Detect which cell encompasses the target text, then output its [X, Y] center coordinate. 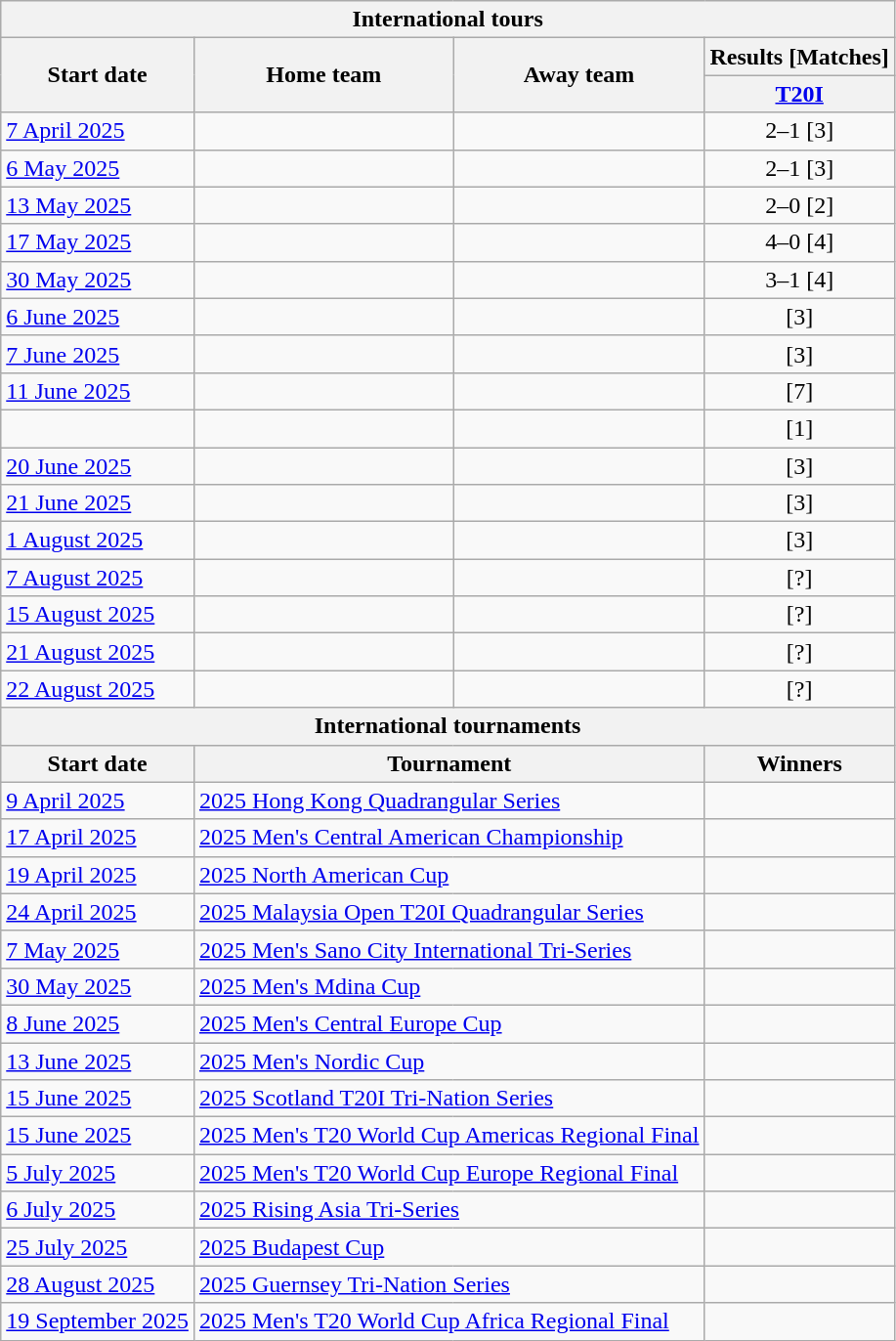
2025 Men's T20 World Cup Africa Regional Final [449, 1321]
21 August 2025 [98, 652]
15 August 2025 [98, 615]
7 May 2025 [98, 949]
7 April 2025 [98, 131]
4–0 [4] [799, 242]
6 July 2025 [98, 1210]
[1] [799, 428]
2025 Men's Sano City International Tri-Series [449, 949]
2025 Malaysia Open T20I Quadrangular Series [449, 912]
19 April 2025 [98, 875]
28 August 2025 [98, 1284]
2025 Men's T20 World Cup Europe Regional Final [449, 1173]
2025 Men's T20 World Cup Americas Regional Final [449, 1136]
2–0 [2] [799, 205]
Results [Matches] [799, 57]
2025 Scotland T20I Tri-Nation Series [449, 1099]
11 June 2025 [98, 391]
International tournaments [448, 726]
International tours [448, 20]
2025 Rising Asia Tri-Series [449, 1210]
5 July 2025 [98, 1173]
2025 Guernsey Tri-Nation Series [449, 1284]
7 August 2025 [98, 578]
2025 Men's Mdina Cup [449, 986]
2025 Men's Central American Championship [449, 838]
25 July 2025 [98, 1247]
Away team [578, 75]
Tournament [449, 763]
2025 Hong Kong Quadrangular Series [449, 800]
22 August 2025 [98, 689]
2025 Budapest Cup [449, 1247]
17 May 2025 [98, 242]
19 September 2025 [98, 1321]
9 April 2025 [98, 800]
Winners [799, 763]
3–1 [4] [799, 280]
6 June 2025 [98, 317]
Home team [323, 75]
2025 Men's Nordic Cup [449, 1060]
T20I [799, 94]
20 June 2025 [98, 466]
2025 Men's Central Europe Cup [449, 1023]
2025 North American Cup [449, 875]
17 April 2025 [98, 838]
1 August 2025 [98, 541]
8 June 2025 [98, 1023]
13 June 2025 [98, 1060]
13 May 2025 [98, 205]
[7] [799, 391]
7 June 2025 [98, 354]
21 June 2025 [98, 503]
24 April 2025 [98, 912]
6 May 2025 [98, 168]
